Pinpoint the cell where the given text exists, returning its [x, y] midpoint coordinate. 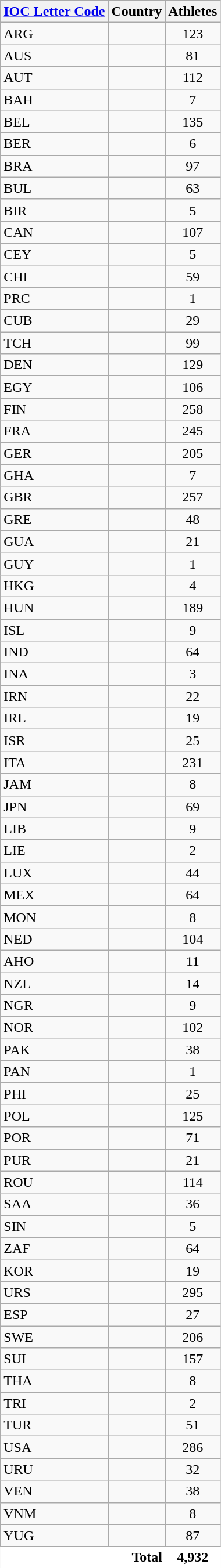
IRN [55, 696]
IRL [55, 718]
112 [193, 78]
4,932 [193, 1558]
EGY [55, 387]
27 [193, 1314]
ROU [55, 1182]
USA [55, 1447]
69 [193, 807]
44 [193, 873]
AUT [55, 78]
BIR [55, 210]
11 [193, 961]
BUL [55, 188]
PAK [55, 1050]
BER [55, 144]
LUX [55, 873]
PUR [55, 1160]
257 [193, 497]
YUG [55, 1536]
ISL [55, 630]
HKG [55, 586]
ESP [55, 1314]
GER [55, 453]
SIN [55, 1226]
123 [193, 34]
286 [193, 1447]
TRI [55, 1403]
Total [83, 1558]
PHI [55, 1094]
SWE [55, 1336]
POR [55, 1138]
99 [193, 343]
Country [137, 12]
4 [193, 586]
GBR [55, 497]
71 [193, 1138]
81 [193, 56]
CAN [55, 232]
22 [193, 696]
NED [55, 939]
NZL [55, 984]
295 [193, 1292]
CHI [55, 277]
129 [193, 365]
IND [55, 652]
102 [193, 1028]
INA [55, 674]
FRA [55, 431]
59 [193, 277]
BAH [55, 100]
DEN [55, 365]
ISR [55, 740]
BRA [55, 166]
245 [193, 431]
258 [193, 409]
HUN [55, 608]
VEN [55, 1491]
135 [193, 122]
GUA [55, 541]
FIN [55, 409]
231 [193, 763]
125 [193, 1116]
MEX [55, 895]
205 [193, 453]
48 [193, 519]
TUR [55, 1425]
LIB [55, 829]
CEY [55, 254]
Athletes [193, 12]
206 [193, 1336]
VNM [55, 1513]
32 [193, 1469]
NOR [55, 1028]
87 [193, 1536]
51 [193, 1425]
AUS [55, 56]
SAA [55, 1204]
104 [193, 939]
29 [193, 321]
63 [193, 188]
189 [193, 608]
GHA [55, 475]
JAM [55, 785]
IOC Letter Code [55, 12]
157 [193, 1359]
URS [55, 1292]
PRC [55, 299]
JPN [55, 807]
SUI [55, 1359]
ITA [55, 763]
36 [193, 1204]
LIE [55, 851]
CUB [55, 321]
AHO [55, 961]
106 [193, 387]
6 [193, 144]
114 [193, 1182]
KOR [55, 1270]
97 [193, 166]
ZAF [55, 1248]
3 [193, 674]
14 [193, 984]
MON [55, 917]
GRE [55, 519]
107 [193, 232]
GUY [55, 563]
THA [55, 1381]
TCH [55, 343]
POL [55, 1116]
BEL [55, 122]
ARG [55, 34]
NGR [55, 1006]
PAN [55, 1072]
URU [55, 1469]
